Extract the (x, y) coordinate from the center of the cell holding the provided text.  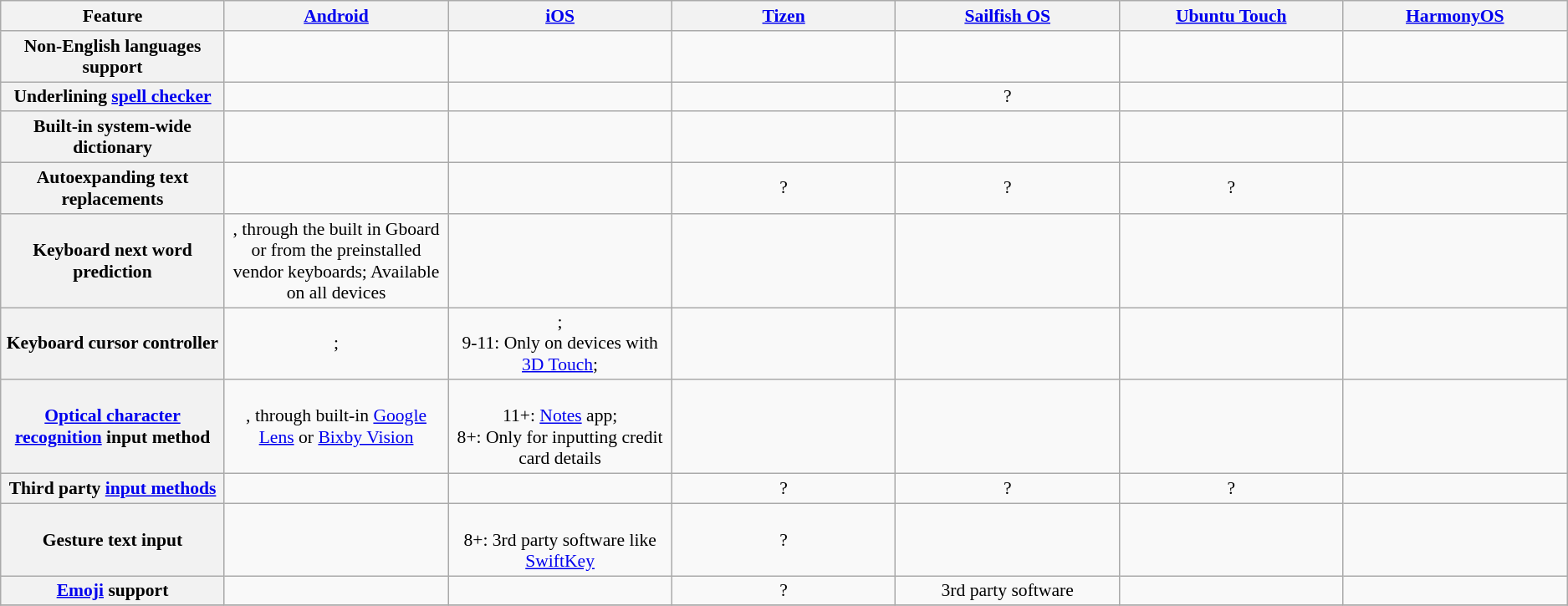
Underlining spell checker (113, 97)
HarmonyOS (1455, 16)
Gesture text input (113, 540)
Android (336, 16)
Emoji support (113, 591)
Tizen (784, 16)
Ubuntu Touch (1231, 16)
3rd party software (1008, 591)
; (336, 344)
Keyboard cursor controller (113, 344)
Feature (113, 16)
Autoexpanding text replacements (113, 189)
Third party input methods (113, 489)
, through the built in Gboard or from the preinstalled vendor keyboards; Available on all devices (336, 261)
;9-11: Only on devices with 3D Touch; (560, 344)
11+: Notes app;8+: Only for inputting credit card details (560, 427)
, through built-in Google Lens or Bixby Vision (336, 427)
Built-in system-wide dictionary (113, 137)
Optical character recognition input method (113, 427)
8+: 3rd party software like SwiftKey (560, 540)
Keyboard next word prediction (113, 261)
Sailfish OS (1008, 16)
iOS (560, 16)
Non-English languages support (113, 57)
